From the cell containing the given text, extract its center point as [X, Y] coordinate. 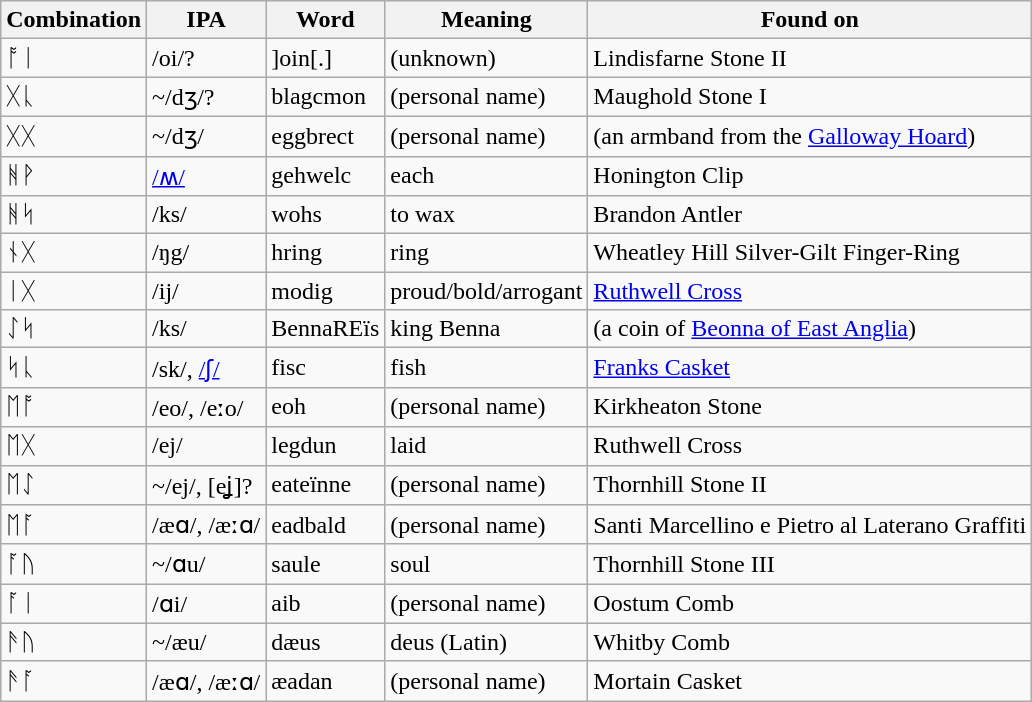
IPA [206, 20]
ᛖᛇ [74, 485]
/ɑi/ [206, 604]
blagcmon [326, 97]
eadbald [326, 525]
deus (Latin) [486, 642]
(a coin of Beonna of East Anglia) [810, 329]
ᚻᛋ [74, 215]
ᛁᚷ [74, 291]
/ej/ [206, 446]
ᛖᚷ [74, 446]
king Benna [486, 329]
aib [326, 604]
Honington Clip [810, 176]
Maughold Stone I [810, 97]
~/dʒ/ [206, 136]
/ʍ/ [206, 176]
modig [326, 291]
ᚻᚹ [74, 176]
laid [486, 446]
(unknown) [486, 58]
~/ej/, [eʝ]? [206, 485]
Word [326, 20]
Oostum Comb [810, 604]
ᚷᚷ [74, 136]
eggbrect [326, 136]
æadan [326, 681]
soul [486, 564]
ᛇᛋ [74, 329]
/ŋg/ [206, 253]
ᚫᚢ [74, 642]
ring [486, 253]
/ij/ [206, 291]
BennaREïs [326, 329]
dæus [326, 642]
ᛖᚩ [74, 407]
~/dʒ/? [206, 97]
Whitby Comb [810, 642]
/eo/, /eːo/ [206, 407]
Thornhill Stone II [810, 485]
(an armband from the Galloway Hoard) [810, 136]
eoh [326, 407]
]oin[.] [326, 58]
Kirkheaton Stone [810, 407]
Santi Marcellino e Pietro al Laterano Graffiti [810, 525]
Lindisfarne Stone II [810, 58]
ᚫᚪ [74, 681]
ᚪᚢ [74, 564]
gehwelc [326, 176]
~/ɑu/ [206, 564]
ᚷᚳ [74, 97]
Brandon Antler [810, 215]
proud/bold/arrogant [486, 291]
wohs [326, 215]
ᛋᚳ [74, 368]
legdun [326, 446]
ᚩᛁ [74, 58]
hring [326, 253]
fish [486, 368]
~/æu/ [206, 642]
eateïnne [326, 485]
Wheatley Hill Silver-Gilt Finger-Ring [810, 253]
each [486, 176]
Mortain Casket [810, 681]
ᚾᚷ [74, 253]
/oi/? [206, 58]
/sk/, /ʃ/ [206, 368]
Found on [810, 20]
to wax [486, 215]
Franks Casket [810, 368]
Combination [74, 20]
ᛖᚪ [74, 525]
Meaning [486, 20]
ᚪᛁ [74, 604]
saule [326, 564]
fisc [326, 368]
Thornhill Stone III [810, 564]
